Pinpoint the cell where the given text exists, returning its [x, y] midpoint coordinate. 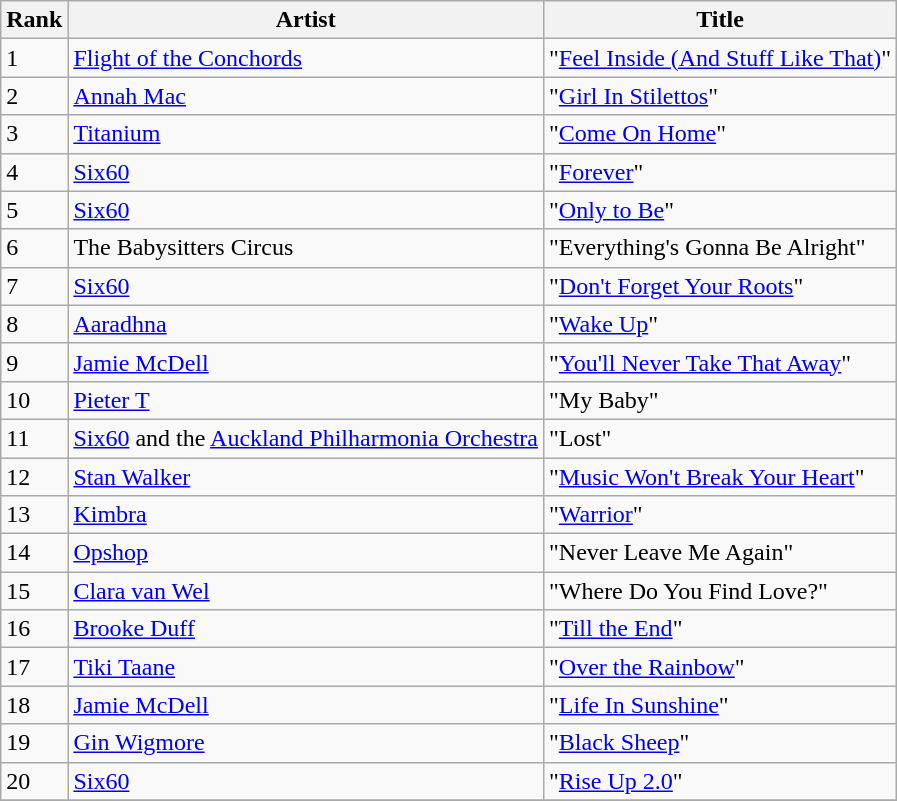
16 [34, 629]
The Babysitters Circus [306, 248]
5 [34, 210]
6 [34, 248]
Pieter T [306, 400]
Tiki Taane [306, 667]
Rank [34, 20]
Titanium [306, 134]
"Everything's Gonna Be Alright" [720, 248]
Gin Wigmore [306, 743]
"Black Sheep" [720, 743]
"Music Won't Break Your Heart" [720, 477]
Flight of the Conchords [306, 58]
11 [34, 438]
"You'll Never Take That Away" [720, 362]
20 [34, 781]
"Lost" [720, 438]
19 [34, 743]
Title [720, 20]
18 [34, 705]
"Life In Sunshine" [720, 705]
13 [34, 515]
"Rise Up 2.0" [720, 781]
8 [34, 324]
"Till the End" [720, 629]
"Come On Home" [720, 134]
12 [34, 477]
"Over the Rainbow" [720, 667]
"Wake Up" [720, 324]
14 [34, 553]
Kimbra [306, 515]
4 [34, 172]
"Girl In Stilettos" [720, 96]
15 [34, 591]
3 [34, 134]
9 [34, 362]
"Feel Inside (And Stuff Like That)" [720, 58]
10 [34, 400]
Brooke Duff [306, 629]
"Never Leave Me Again" [720, 553]
"Only to Be" [720, 210]
Annah Mac [306, 96]
"Warrior" [720, 515]
"Where Do You Find Love?" [720, 591]
17 [34, 667]
2 [34, 96]
Aaradhna [306, 324]
"My Baby" [720, 400]
Artist [306, 20]
Six60 and the Auckland Philharmonia Orchestra [306, 438]
Stan Walker [306, 477]
7 [34, 286]
"Forever" [720, 172]
"Don't Forget Your Roots" [720, 286]
Clara van Wel [306, 591]
1 [34, 58]
Opshop [306, 553]
